Capture the cell that displays the provided text and extract its [x, y] central coordinate. 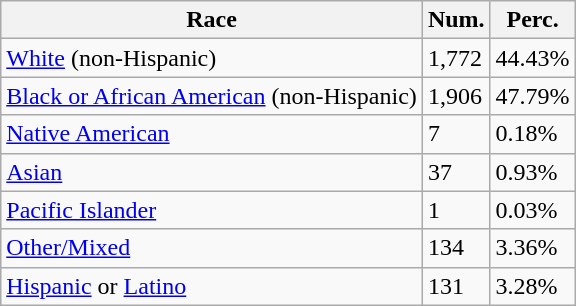
1 [456, 210]
0.03% [532, 210]
Hispanic or Latino [212, 286]
Race [212, 20]
Num. [456, 20]
47.79% [532, 96]
Black or African American (non-Hispanic) [212, 96]
Asian [212, 172]
1,906 [456, 96]
Native American [212, 134]
3.28% [532, 286]
Perc. [532, 20]
7 [456, 134]
0.18% [532, 134]
1,772 [456, 58]
Pacific Islander [212, 210]
0.93% [532, 172]
134 [456, 248]
3.36% [532, 248]
White (non-Hispanic) [212, 58]
37 [456, 172]
44.43% [532, 58]
131 [456, 286]
Other/Mixed [212, 248]
